Extract the (x, y) coordinate from the center of the cell holding the provided text.  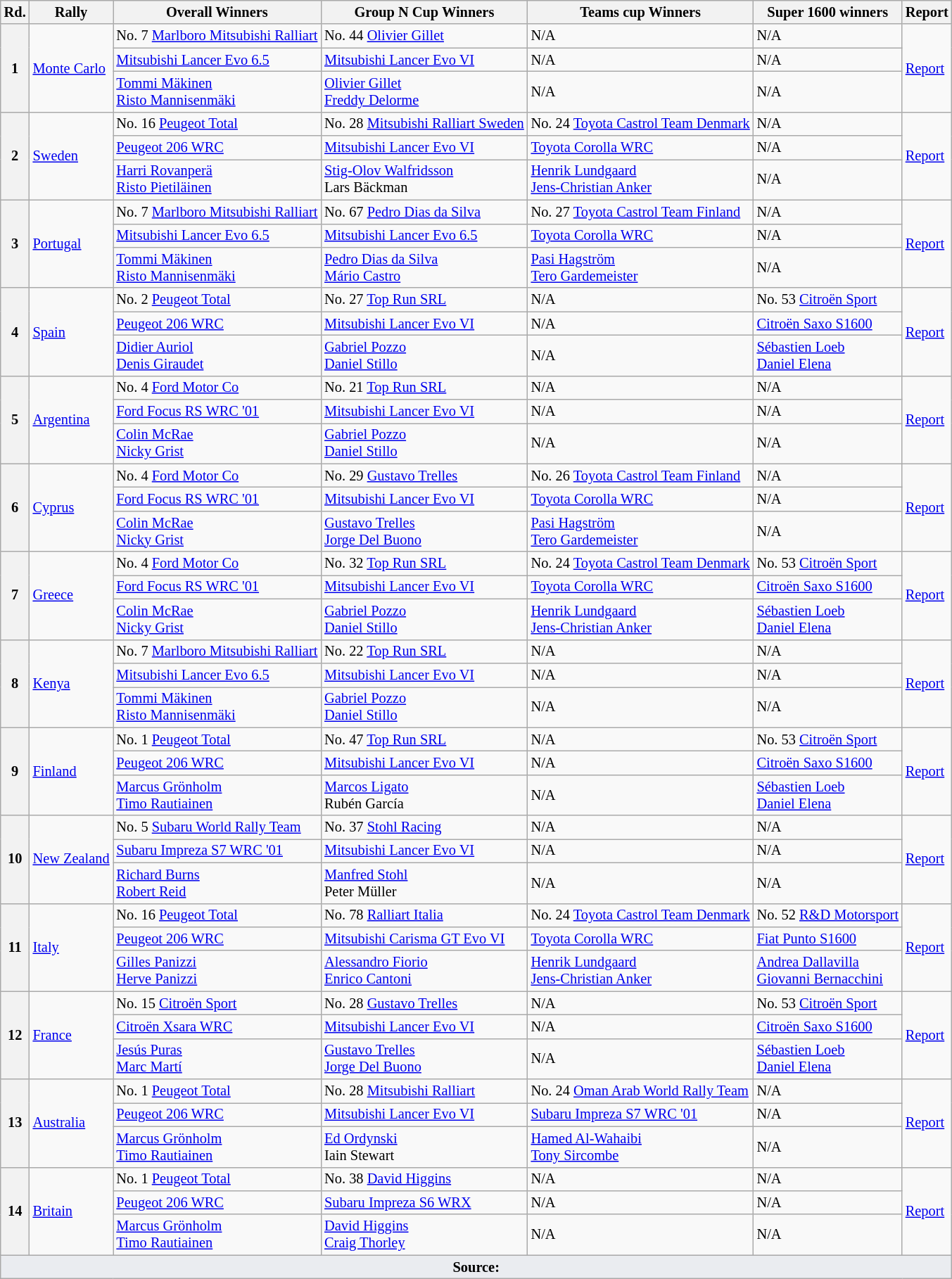
Kenya (72, 684)
4 (15, 332)
Pedro Dias da Silva Mário Castro (424, 267)
Mitsubishi Carisma GT Evo VI (424, 938)
Ed Ordynski Iain Stewart (424, 1147)
No. 5 Subaru World Rally Team (217, 827)
Hamed Al-Wahaibi Tony Sircombe (640, 1147)
8 (15, 684)
No. 47 Top Run SRL (424, 739)
Rd. (15, 12)
14 (15, 1211)
No. 67 Pedro Dias da Silva (424, 212)
Portugal (72, 243)
Gilles Panizzi Herve Panizzi (217, 971)
9 (15, 771)
No. 32 Top Run SRL (424, 564)
Group N Cup Winners (424, 12)
Didier Auriol Denis Giraudet (217, 355)
Australia (72, 1123)
Overall Winners (217, 12)
7 (15, 595)
No. 28 Gustavo Trelles (424, 1003)
1 (15, 68)
Stig-Olov Walfridsson Lars Bäckman (424, 179)
Citroën Xsara WRC (217, 1026)
No. 22 Top Run SRL (424, 651)
No. 28 Mitsubishi Ralliart Sweden (424, 124)
Cyprus (72, 508)
No. 24 Oman Arab World Rally Team (640, 1091)
Teams cup Winners (640, 12)
Olivier Gillet Freddy Delorme (424, 91)
6 (15, 508)
Manfred Stohl Peter Müller (424, 883)
Andrea Dallavilla Giovanni Bernacchini (827, 971)
Italy (72, 947)
11 (15, 947)
Greece (72, 595)
No. 37 Stohl Racing (424, 827)
No. 27 Toyota Castrol Team Finland (640, 212)
No. 21 Top Run SRL (424, 388)
David Higgins Craig Thorley (424, 1235)
No. 38 David Higgins (424, 1179)
Subaru Impreza S6 WRX (424, 1202)
No. 28 Mitsubishi Ralliart (424, 1091)
No. 78 Ralliart Italia (424, 915)
No. 29 Gustavo Trelles (424, 476)
Argentina (72, 419)
Rally (72, 12)
Super 1600 winners (827, 12)
Fiat Punto S1600 (827, 938)
Britain (72, 1211)
Harri Rovanperä Risto Pietiläinen (217, 179)
Jesús Puras Marc Martí (217, 1059)
10 (15, 860)
Source: (476, 1267)
12 (15, 1036)
5 (15, 419)
2 (15, 156)
France (72, 1036)
No. 27 Top Run SRL (424, 300)
Monte Carlo (72, 68)
No. 15 Citroën Sport (217, 1003)
Finland (72, 771)
Sweden (72, 156)
No. 2 Peugeot Total (217, 300)
No. 44 Olivier Gillet (424, 36)
13 (15, 1123)
3 (15, 243)
Marcos Ligato Rubén García (424, 795)
Spain (72, 332)
Alessandro Fiorio Enrico Cantoni (424, 971)
No. 52 R&D Motorsport (827, 915)
Richard Burns Robert Reid (217, 883)
No. 26 Toyota Castrol Team Finland (640, 476)
New Zealand (72, 860)
